Locate the cell with the specified text and output its (X, Y) center coordinate. 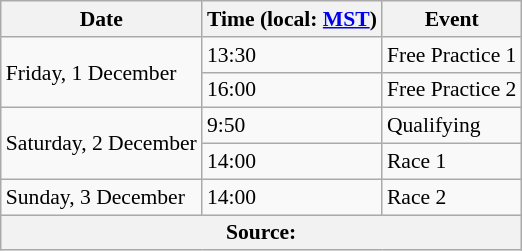
Event (452, 19)
Qualifying (452, 126)
Free Practice 1 (452, 55)
Source: (262, 233)
Race 2 (452, 197)
Sunday, 3 December (102, 197)
16:00 (292, 90)
9:50 (292, 126)
Free Practice 2 (452, 90)
Friday, 1 December (102, 72)
Date (102, 19)
13:30 (292, 55)
Race 1 (452, 162)
Saturday, 2 December (102, 144)
Time (local: MST) (292, 19)
